Capture the cell that displays the provided text and extract its [X, Y] central coordinate. 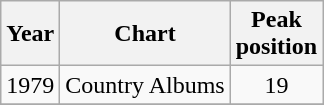
19 [276, 85]
Country Albums [145, 85]
Year [30, 34]
1979 [30, 85]
Chart [145, 34]
Peakposition [276, 34]
